From the cell containing the given text, extract its center point as (x, y) coordinate. 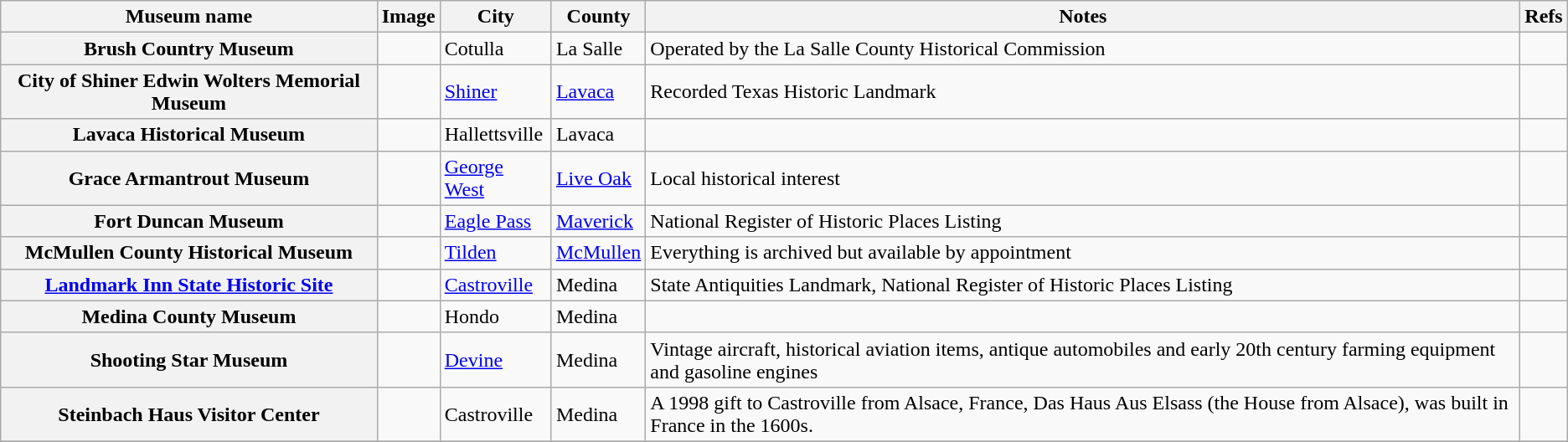
Museum name (189, 17)
George West (496, 177)
Devine (496, 360)
A 1998 gift to Castroville from Alsace, France, Das Haus Aus Elsass (the House from Alsace), was built in France in the 1600s. (1083, 414)
Vintage aircraft, historical aviation items, antique automobiles and early 20th century farming equipment and gasoline engines (1083, 360)
City of Shiner Edwin Wolters Memorial Museum (189, 92)
Hondo (496, 316)
Medina County Museum (189, 316)
National Register of Historic Places Listing (1083, 221)
City (496, 17)
Tilden (496, 253)
Notes (1083, 17)
Everything is archived but available by appointment (1083, 253)
Brush Country Museum (189, 49)
Recorded Texas Historic Landmark (1083, 92)
Lavaca Historical Museum (189, 135)
Fort Duncan Museum (189, 221)
Shooting Star Museum (189, 360)
County (598, 17)
McMullen County Historical Museum (189, 253)
Maverick (598, 221)
Hallettsville (496, 135)
Steinbach Haus Visitor Center (189, 414)
La Salle (598, 49)
Eagle Pass (496, 221)
Image (409, 17)
Live Oak (598, 177)
Grace Armantrout Museum (189, 177)
State Antiquities Landmark, National Register of Historic Places Listing (1083, 285)
Cotulla (496, 49)
Operated by the La Salle County Historical Commission (1083, 49)
Refs (1544, 17)
Local historical interest (1083, 177)
McMullen (598, 253)
Landmark Inn State Historic Site (189, 285)
Shiner (496, 92)
